Extract the [X, Y] coordinate from the center of the cell holding the provided text.  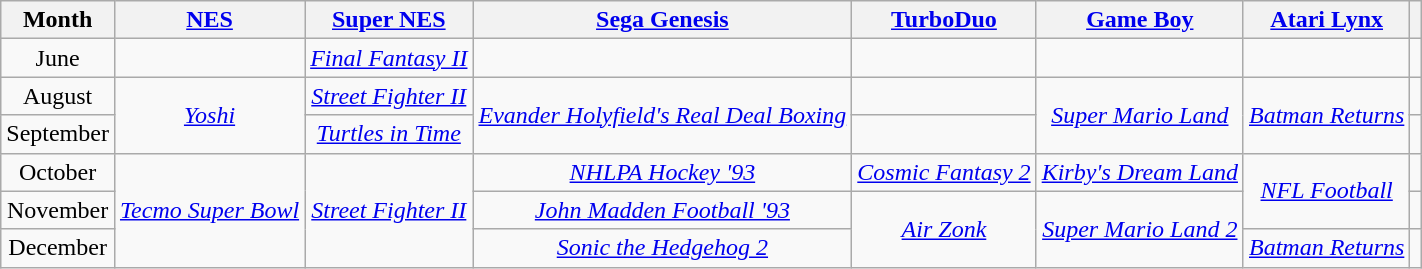
Month [58, 20]
June [58, 58]
Kirby's Dream Land [1140, 172]
Cosmic Fantasy 2 [944, 172]
Sega Genesis [662, 20]
Super NES [389, 20]
Air Zonk [944, 229]
Evander Holyfield's Real Deal Boxing [662, 115]
September [58, 134]
NES [209, 20]
November [58, 210]
NFL Football [1326, 191]
August [58, 96]
Game Boy [1140, 20]
October [58, 172]
Yoshi [209, 115]
Turtles in Time [389, 134]
Sonic the Hedgehog 2 [662, 248]
NHLPA Hockey '93 [662, 172]
John Madden Football '93 [662, 210]
Super Mario Land [1140, 115]
Tecmo Super Bowl [209, 210]
Atari Lynx [1326, 20]
Super Mario Land 2 [1140, 229]
December [58, 248]
TurboDuo [944, 20]
Final Fantasy II [389, 58]
